Detect which cell encompasses the target text, then output its (x, y) center coordinate. 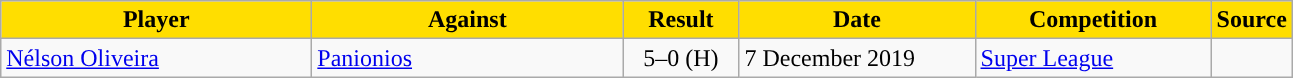
Super League (1093, 58)
Source (1252, 20)
Panionios (468, 58)
Competition (1093, 20)
Date (857, 20)
Against (468, 20)
7 December 2019 (857, 58)
Player (156, 20)
Result (681, 20)
5–0 (H) (681, 58)
Nélson Oliveira (156, 58)
